Return the [x, y] coordinate for the center point of the cell that contains the specified text.  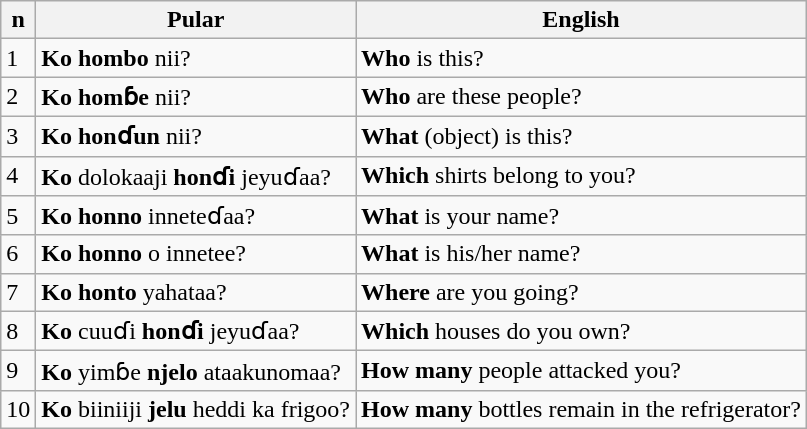
What is your name? [582, 216]
Who is this? [582, 58]
What (object) is this? [582, 136]
7 [18, 292]
1 [18, 58]
Ko cuuɗi honɗi jeyuɗaa? [196, 331]
Who are these people? [582, 97]
10 [18, 409]
Ko honto yahataa? [196, 292]
Ko homɓe nii? [196, 97]
Ko hombo nii? [196, 58]
How many bottles remain in the refrigerator? [582, 409]
Ko honno inneteɗaa? [196, 216]
Which shirts belong to you? [582, 176]
Pular [196, 20]
Ko biiniiji jelu heddi ka frigoo? [196, 409]
9 [18, 371]
Ko honno o innetee? [196, 254]
2 [18, 97]
8 [18, 331]
6 [18, 254]
3 [18, 136]
Which houses do you own? [582, 331]
What is his/her name? [582, 254]
n [18, 20]
5 [18, 216]
Ko yimɓe njelo ataakunomaa? [196, 371]
English [582, 20]
Where are you going? [582, 292]
4 [18, 176]
How many people attacked you? [582, 371]
Ko honɗun nii? [196, 136]
Ko dolokaaji honɗi jeyuɗaa? [196, 176]
